Determine the (X, Y) coordinate at the center of the cell enclosing the given text.  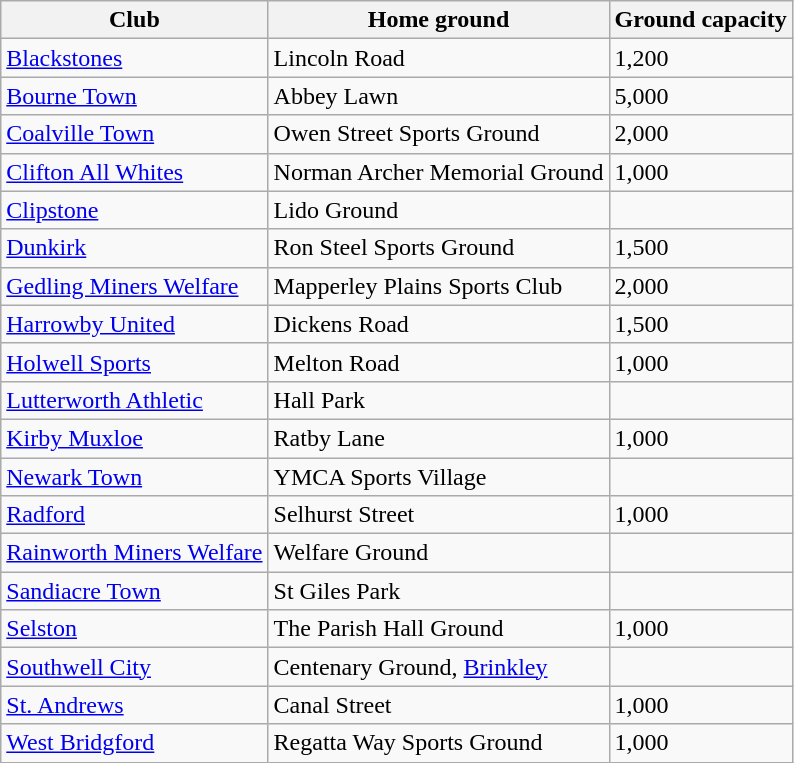
Rainworth Miners Welfare (134, 553)
Kirby Muxloe (134, 438)
Selhurst Street (438, 515)
Owen Street Sports Ground (438, 134)
Newark Town (134, 477)
Selston (134, 629)
Clipstone (134, 210)
Lido Ground (438, 210)
The Parish Hall Ground (438, 629)
Hall Park (438, 400)
Sandiacre Town (134, 591)
Norman Archer Memorial Ground (438, 172)
5,000 (700, 96)
Abbey Lawn (438, 96)
Club (134, 20)
Clifton All Whites (134, 172)
Harrowby United (134, 324)
Regatta Way Sports Ground (438, 743)
Centenary Ground, Brinkley (438, 667)
1,200 (700, 58)
West Bridgford (134, 743)
Ron Steel Sports Ground (438, 248)
Melton Road (438, 362)
Mapperley Plains Sports Club (438, 286)
Welfare Ground (438, 553)
Ratby Lane (438, 438)
Radford (134, 515)
Lutterworth Athletic (134, 400)
YMCA Sports Village (438, 477)
Canal Street (438, 705)
Blackstones (134, 58)
St Giles Park (438, 591)
Ground capacity (700, 20)
Dickens Road (438, 324)
Lincoln Road (438, 58)
Home ground (438, 20)
Southwell City (134, 667)
St. Andrews (134, 705)
Gedling Miners Welfare (134, 286)
Coalville Town (134, 134)
Dunkirk (134, 248)
Holwell Sports (134, 362)
Bourne Town (134, 96)
